Return [x, y] of the center of cell containing provided text 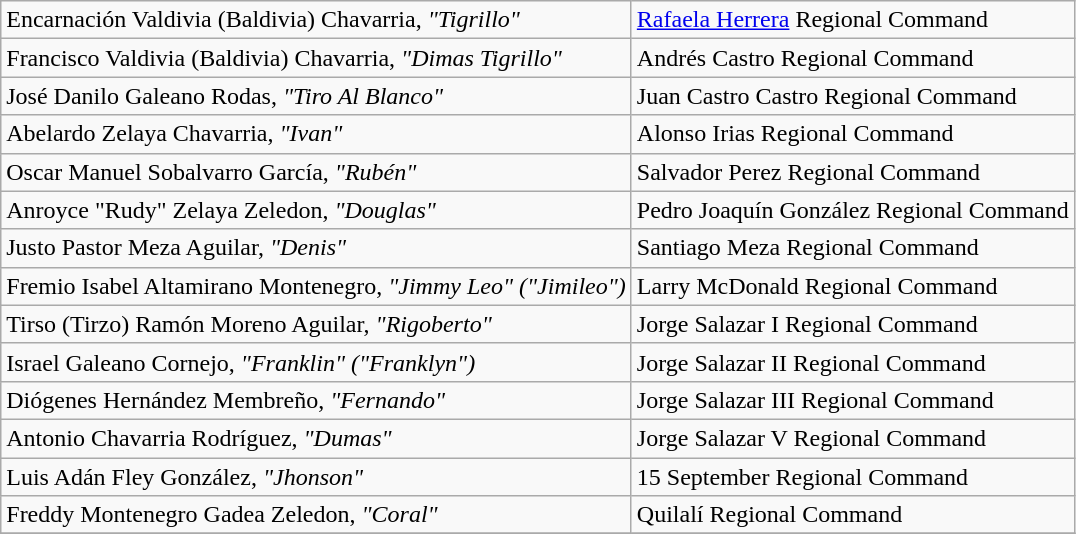
Juan Castro Castro Regional Command [852, 96]
Tirso (Tirzo) Ramón Moreno Aguilar, "Rigoberto" [316, 324]
Jorge Salazar III Regional Command [852, 400]
Pedro Joaquín González Regional Command [852, 210]
Israel Galeano Cornejo, "Franklin" ("Franklyn") [316, 362]
Quilalí Regional Command [852, 515]
Alonso Irias Regional Command [852, 134]
15 September Regional Command [852, 477]
Luis Adán Fley González, "Jhonson" [316, 477]
Jorge Salazar I Regional Command [852, 324]
Jorge Salazar V Regional Command [852, 438]
Diógenes Hernández Membreño, "Fernando" [316, 400]
Oscar Manuel Sobalvarro García, "Rubén" [316, 172]
José Danilo Galeano Rodas, "Tiro Al Blanco" [316, 96]
Encarnación Valdivia (Baldivia) Chavarria, "Tigrillo" [316, 20]
Rafaela Herrera Regional Command [852, 20]
Antonio Chavarria Rodríguez, "Dumas" [316, 438]
Francisco Valdivia (Baldivia) Chavarria, "Dimas Tigrillo" [316, 58]
Anroyce "Rudy" Zelaya Zeledon, "Douglas" [316, 210]
Freddy Montenegro Gadea Zeledon, "Coral" [316, 515]
Jorge Salazar II Regional Command [852, 362]
Fremio Isabel Altamirano Montenegro, "Jimmy Leo" ("Jimileo") [316, 286]
Justo Pastor Meza Aguilar, "Denis" [316, 248]
Abelardo Zelaya Chavarria, "Ivan" [316, 134]
Larry McDonald Regional Command [852, 286]
Santiago Meza Regional Command [852, 248]
Salvador Perez Regional Command [852, 172]
Andrés Castro Regional Command [852, 58]
